Output the (x, y) coordinate of the center of the cell containing the given text.  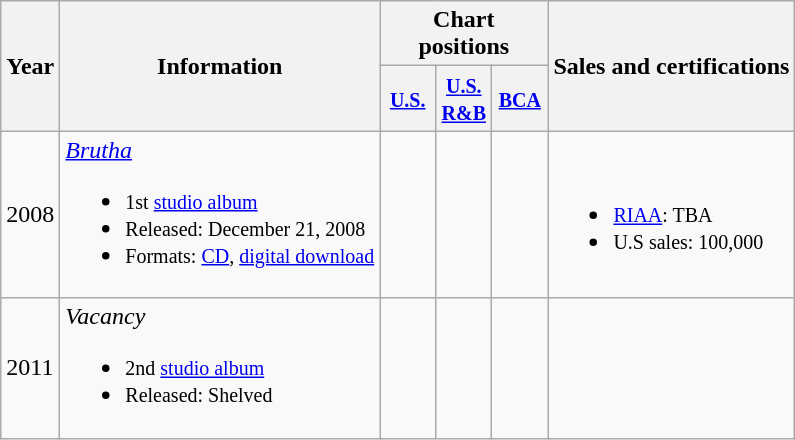
U.S. R&B (464, 98)
2008 (30, 214)
Brutha1st studio albumReleased: December 21, 2008Formats: CD, digital download (220, 214)
Sales and certifications (672, 66)
Vacancy2nd studio albumReleased: Shelved (220, 368)
Information (220, 66)
U.S. (408, 98)
Year (30, 66)
2011 (30, 368)
Chart positions (464, 34)
RIAA: TBAU.S sales: 100,000 (672, 214)
BCA (520, 98)
